Extract the [x, y] coordinate from the center of the cell holding the provided text.  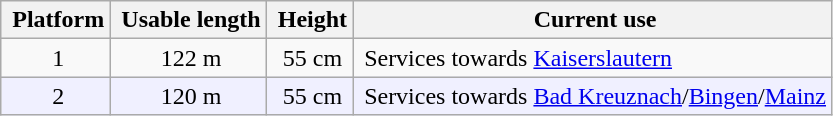
122 m [188, 58]
Platform [56, 20]
Services towards Kaiserslautern [592, 58]
Height [309, 20]
Services towards Bad Kreuznach/Bingen/Mainz [592, 96]
120 m [188, 96]
1 [56, 58]
Usable length [188, 20]
Current use [592, 20]
2 [56, 96]
